Provide the [X, Y] coordinate of the cell's center where the given text is located.  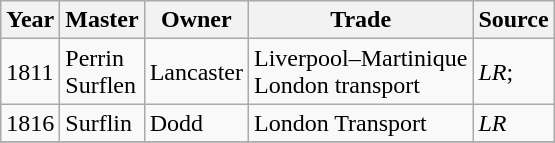
Source [514, 20]
Owner [196, 20]
LR [514, 123]
LR; [514, 72]
Master [102, 20]
1816 [30, 123]
PerrinSurflen [102, 72]
Liverpool–MartiniqueLondon transport [361, 72]
Trade [361, 20]
London Transport [361, 123]
1811 [30, 72]
Surflin [102, 123]
Year [30, 20]
Dodd [196, 123]
Lancaster [196, 72]
